Scan for the cell matching the given text and deliver its [x, y] coordinate at center. 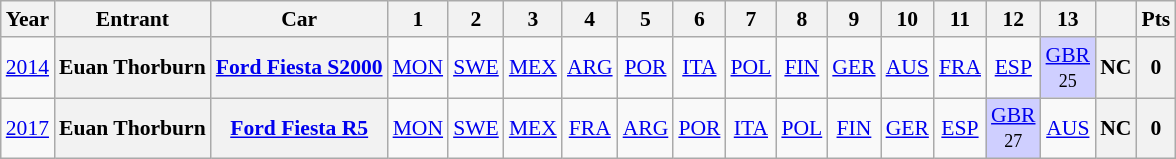
11 [960, 19]
1 [418, 19]
13 [1068, 19]
4 [590, 19]
Ford Fiesta R5 [300, 128]
7 [750, 19]
Year [28, 19]
5 [646, 19]
2014 [28, 68]
Pts [1156, 19]
6 [699, 19]
GBR27 [1014, 128]
GBR25 [1068, 68]
Entrant [132, 19]
12 [1014, 19]
10 [908, 19]
8 [802, 19]
3 [533, 19]
Ford Fiesta S2000 [300, 68]
Car [300, 19]
9 [854, 19]
2017 [28, 128]
2 [476, 19]
